Return the [X, Y] coordinate for the center point of the cell that contains the specified text.  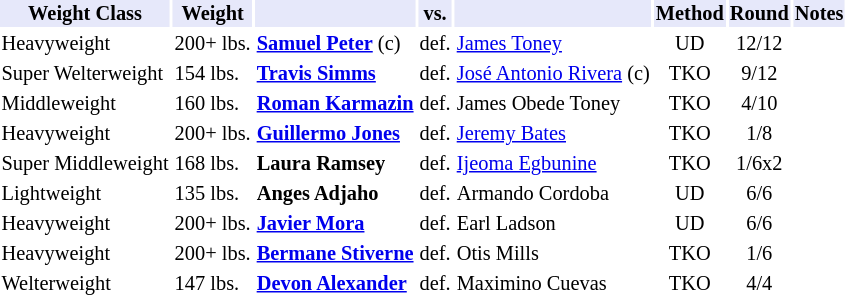
154 lbs. [212, 74]
Method [690, 14]
1/6 [759, 254]
Bermane Stiverne [335, 254]
Roman Karmazin [335, 104]
9/12 [759, 74]
José Antonio Rivera (c) [553, 74]
Weight Class [85, 14]
James Obede Toney [553, 104]
Anges Adjaho [335, 194]
Guillermo Jones [335, 134]
4/10 [759, 104]
Super Welterweight [85, 74]
Travis Simms [335, 74]
Earl Ladson [553, 224]
12/12 [759, 44]
Notes [819, 14]
1/6x2 [759, 164]
Otis Mills [553, 254]
Weight [212, 14]
1/8 [759, 134]
Middleweight [85, 104]
Jeremy Bates [553, 134]
Round [759, 14]
Laura Ramsey [335, 164]
Samuel Peter (c) [335, 44]
Armando Cordoba [553, 194]
Super Middleweight [85, 164]
Ijeoma Egbunine [553, 164]
168 lbs. [212, 164]
Lightweight [85, 194]
James Toney [553, 44]
Javier Mora [335, 224]
135 lbs. [212, 194]
vs. [435, 14]
160 lbs. [212, 104]
